Identify which cell holds the provided text, then report its [X, Y] central coordinate. 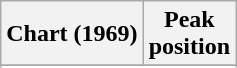
Peakposition [189, 34]
Chart (1969) [72, 34]
